Search for the cell housing the specified text and yield its (x, y) center coordinate. 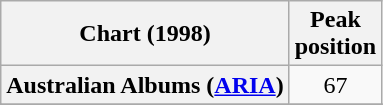
Australian Albums (ARIA) (145, 85)
Peakposition (335, 34)
Chart (1998) (145, 34)
67 (335, 85)
